Identify which cell holds the provided text, then report its (X, Y) central coordinate. 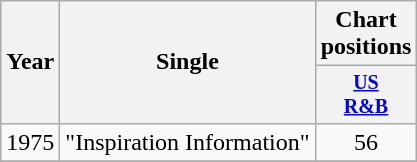
USR&B (366, 94)
1975 (30, 142)
56 (366, 142)
Chart positions (366, 34)
Year (30, 62)
"Inspiration Information" (188, 142)
Single (188, 62)
